Identify which cell holds the provided text, then report its [x, y] central coordinate. 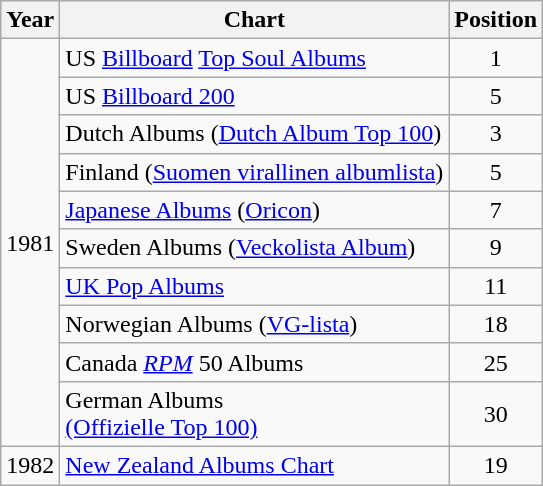
25 [496, 362]
Dutch Albums (Dutch Album Top 100) [254, 134]
US Billboard Top Soul Albums [254, 58]
US Billboard 200 [254, 96]
18 [496, 324]
Finland (Suomen virallinen albumlista) [254, 172]
UK Pop Albums [254, 286]
11 [496, 286]
German Albums(Offizielle Top 100) [254, 414]
1981 [30, 243]
30 [496, 414]
Chart [254, 20]
Canada RPM 50 Albums [254, 362]
Year [30, 20]
Japanese Albums (Oricon) [254, 210]
9 [496, 248]
Norwegian Albums (VG-lista) [254, 324]
3 [496, 134]
7 [496, 210]
New Zealand Albums Chart [254, 465]
19 [496, 465]
1 [496, 58]
1982 [30, 465]
Position [496, 20]
Sweden Albums (Veckolista Album) [254, 248]
